Capture the cell that displays the provided text and extract its (X, Y) central coordinate. 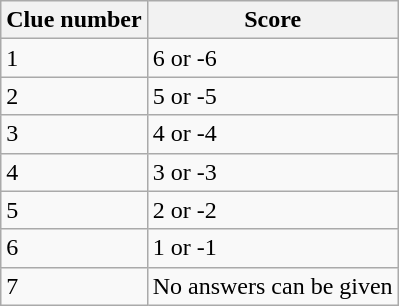
2 or -2 (272, 210)
5 or -5 (272, 96)
6 (74, 248)
2 (74, 96)
1 or -1 (272, 248)
4 or -4 (272, 134)
1 (74, 58)
7 (74, 286)
3 (74, 134)
5 (74, 210)
Clue number (74, 20)
4 (74, 172)
No answers can be given (272, 286)
Score (272, 20)
3 or -3 (272, 172)
6 or -6 (272, 58)
